Return [x, y] of the center of cell containing provided text 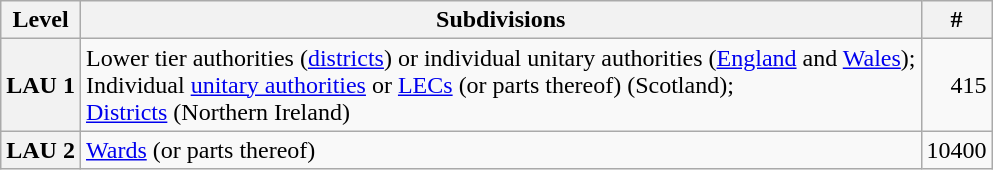
10400 [956, 150]
# [956, 20]
Wards (or parts thereof) [500, 150]
415 [956, 85]
LAU 2 [41, 150]
Level [41, 20]
Subdivisions [500, 20]
LAU 1 [41, 85]
